Detect which cell encompasses the target text, then output its (x, y) center coordinate. 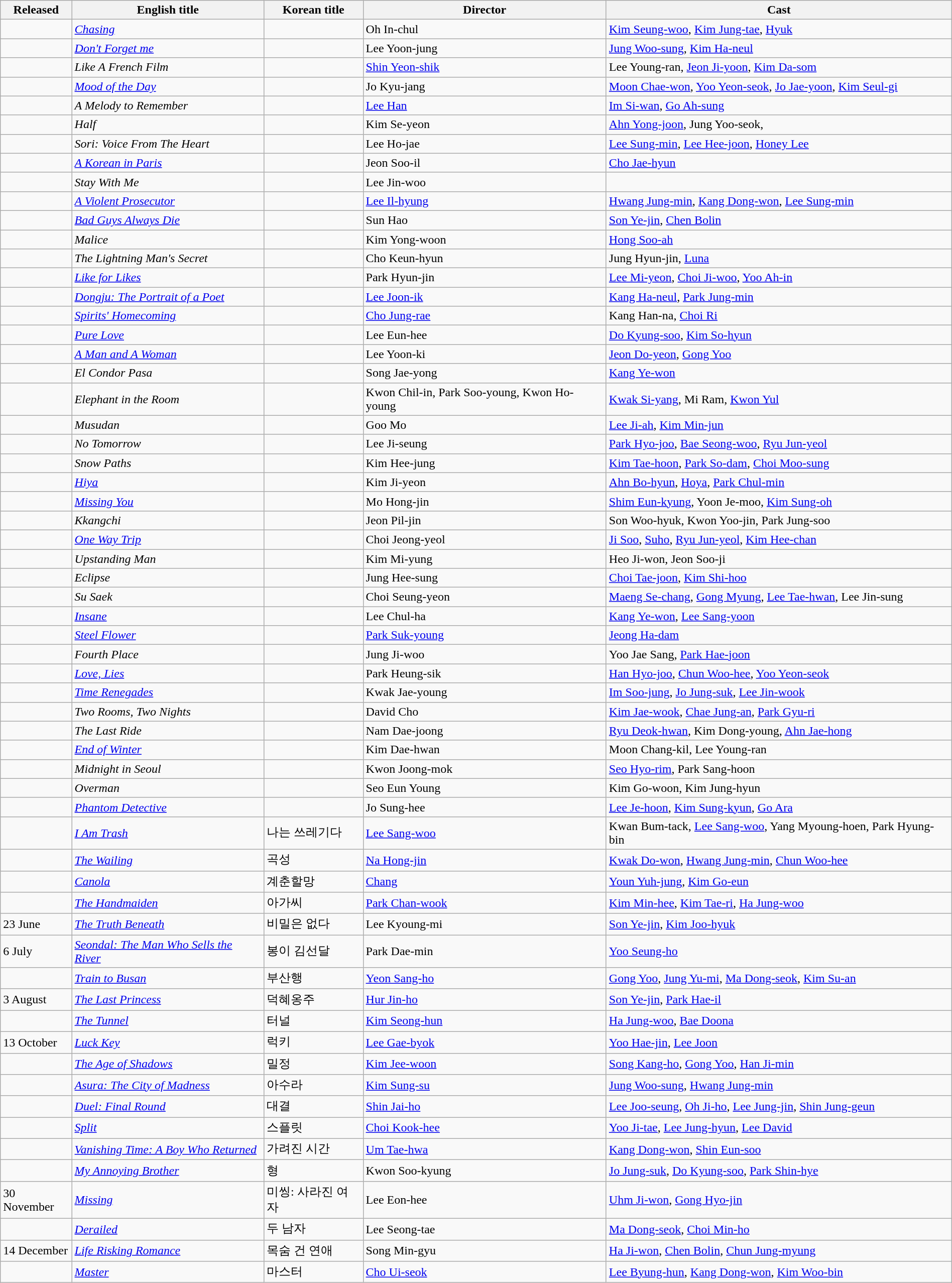
Jo Jung-suk, Do Kyung-soo, Park Shin-hye (779, 1171)
Uhm Ji-won, Gong Hyo-jin (779, 1200)
Hur Jin-ho (485, 999)
Park Chan-wook (485, 903)
Elephant in the Room (168, 399)
Kim Sung-su (485, 1086)
A Man and A Woman (168, 354)
Choi Jeong-yeol (485, 539)
Lee Byung-hun, Kang Dong-won, Kim Woo-bin (779, 1272)
Derailed (168, 1229)
Half (168, 125)
아수라 (314, 1086)
David Cho (485, 712)
Cho Ui-seok (485, 1272)
Missing You (168, 501)
Jung Woo-sung, Kim Ha-neul (779, 48)
Su Saek (168, 597)
Kang Ye-won (779, 373)
Like for Likes (168, 278)
Lee Ho-jae (485, 144)
English title (168, 10)
Son Ye-jin, Park Hae-il (779, 999)
Jeon Pil-jin (485, 520)
Kwak Si-yang, Mi Ram, Kwon Yul (779, 399)
Jung Hee-sung (485, 578)
비밀은 없다 (314, 924)
Mood of the Day (168, 86)
Chang (485, 882)
Snow Paths (168, 463)
미씽: 사라진 여자 (314, 1200)
Shim Eun-kyung, Yoon Je-moo, Kim Sung-oh (779, 501)
A Melody to Remember (168, 105)
Cho Keun-hyun (485, 259)
My Annoying Brother (168, 1171)
Seo Eun Young (485, 788)
Kim Seong-hun (485, 1021)
23 June (36, 924)
Dongju: The Portrait of a Poet (168, 297)
Jo Sung-hee (485, 807)
Train to Busan (168, 978)
Kim Go-woon, Kim Jung-hyun (779, 788)
Director (485, 10)
Song Kang-ho, Gong Yoo, Han Ji-min (779, 1064)
I Am Trash (168, 833)
Kim Tae-hoon, Park So-dam, Choi Moo-sung (779, 463)
Heo Ji-won, Jeon Soo-ji (779, 559)
El Condor Pasa (168, 373)
Missing (168, 1200)
Yoo Hae-jin, Lee Joon (779, 1042)
Lee Sung-min, Lee Hee-joon, Honey Lee (779, 144)
대결 (314, 1107)
Kwak Jae-young (485, 692)
Yoo Ji-tae, Lee Jung-hyun, Lee David (779, 1128)
Lee Eun-hee (485, 335)
밀정 (314, 1064)
Hiya (168, 482)
The Lightning Man's Secret (168, 259)
Son Ye-jin, Chen Bolin (779, 220)
Fourth Place (168, 654)
Kwak Do-won, Hwang Jung-min, Chun Woo-hee (779, 860)
Lee Jin-woo (485, 182)
Jung Ji-woo (485, 654)
Moon Chae-won, Yoo Yeon-seok, Jo Jae-yoon, Kim Seul-gi (779, 86)
Sori: Voice From The Heart (168, 144)
Duel: Final Round (168, 1107)
Mo Hong-jin (485, 501)
Ha Jung-woo, Bae Doona (779, 1021)
Kim Dae-hwan (485, 750)
Lee Yoon-ki (485, 354)
곡성 (314, 860)
The Age of Shadows (168, 1064)
Seondal: The Man Who Sells the River (168, 951)
Time Renegades (168, 692)
13 October (36, 1042)
Na Hong-jin (485, 860)
Im Soo-jung, Jo Jung-suk, Lee Jin-wook (779, 692)
The Last Ride (168, 731)
Life Risking Romance (168, 1250)
Im Si-wan, Go Ah-sung (779, 105)
Eclipse (168, 578)
Spirits' Homecoming (168, 316)
Phantom Detective (168, 807)
목숨 건 연애 (314, 1250)
Maeng Se-chang, Gong Myung, Lee Tae-hwan, Lee Jin-sung (779, 597)
Jo Kyu-jang (485, 86)
Kwan Bum-tack, Lee Sang-woo, Yang Myoung-hoen, Park Hyung-bin (779, 833)
Moon Chang-kil, Lee Young-ran (779, 750)
Shin Yeon-shik (485, 67)
Ahn Yong-joon, Jung Yoo-seok, (779, 125)
부산행 (314, 978)
Nam Dae-joong (485, 731)
Lee Je-hoon, Kim Sung-kyun, Go Ara (779, 807)
Jeon Do-yeon, Gong Yoo (779, 354)
Don't Forget me (168, 48)
Jung Woo-sung, Hwang Jung-min (779, 1086)
Ma Dong-seok, Choi Min-ho (779, 1229)
Park Dae-min (485, 951)
Choi Kook-hee (485, 1128)
Sun Hao (485, 220)
Malice (168, 240)
No Tomorrow (168, 444)
Lee Kyoung-mi (485, 924)
나는 쓰레기다 (314, 833)
Gong Yoo, Jung Yu-mi, Ma Dong-seok, Kim Su-an (779, 978)
터널 (314, 1021)
Upstanding Man (168, 559)
6 July (36, 951)
가려진 시간 (314, 1149)
Do Kyung-soo, Kim So-hyun (779, 335)
The Truth Beneath (168, 924)
Cho Jung-rae (485, 316)
Goo Mo (485, 425)
Kim Seung-woo, Kim Jung-tae, Hyuk (779, 29)
Kwon Joong-mok (485, 769)
Ahn Bo-hyun, Hoya, Park Chul-min (779, 482)
Hwang Jung-min, Kang Dong-won, Lee Sung-min (779, 201)
Kim Yong-woon (485, 240)
Seo Hyo-rim, Park Sang-hoon (779, 769)
Pure Love (168, 335)
Um Tae-hwa (485, 1149)
계춘할망 (314, 882)
Lee Mi-yeon, Choi Ji-woo, Yoo Ah-in (779, 278)
Lee Gae-byok (485, 1042)
Choi Seung-yeon (485, 597)
덕혜옹주 (314, 999)
The Last Princess (168, 999)
Cast (779, 10)
Kwon Chil-in, Park Soo-young, Kwon Ho-young (485, 399)
Master (168, 1272)
Vanishing Time: A Boy Who Returned (168, 1149)
Lee Han (485, 105)
30 November (36, 1200)
Son Woo-hyuk, Kwon Yoo-jin, Park Jung-soo (779, 520)
형 (314, 1171)
Lee Yoon-jung (485, 48)
Ha Ji-won, Chen Bolin, Chun Jung-myung (779, 1250)
Musudan (168, 425)
A Violent Prosecutor (168, 201)
Insane (168, 616)
Midnight in Seoul (168, 769)
Kwon Soo-kyung (485, 1171)
Kang Han-na, Choi Ri (779, 316)
The Handmaiden (168, 903)
Kang Dong-won, Shin Eun-soo (779, 1149)
Jeong Ha-dam (779, 635)
Ji Soo, Suho, Ryu Jun-yeol, Kim Hee-chan (779, 539)
Cho Jae-hyun (779, 163)
Lee Chul-ha (485, 616)
Stay With Me (168, 182)
마스터 (314, 1272)
Song Jae-yong (485, 373)
Kim Jee-woon (485, 1064)
Lee Eon-hee (485, 1200)
럭키 (314, 1042)
Steel Flower (168, 635)
Park Heung-sik (485, 673)
Two Rooms, Two Nights (168, 712)
Park Suk-young (485, 635)
Overman (168, 788)
14 December (36, 1250)
Chasing (168, 29)
Yoo Seung-ho (779, 951)
Park Hyun-jin (485, 278)
The Tunnel (168, 1021)
Shin Jai-ho (485, 1107)
Lee Young-ran, Jeon Ji-yoon, Kim Da-som (779, 67)
Lee Joon-ik (485, 297)
Son Ye-jin, Kim Joo-hyuk (779, 924)
Asura: The City of Madness (168, 1086)
Kang Ha-neul, Park Jung-min (779, 297)
Kkangchi (168, 520)
Canola (168, 882)
The Wailing (168, 860)
Lee Sang-woo (485, 833)
Love, Lies (168, 673)
스플릿 (314, 1128)
Split (168, 1128)
Song Min-gyu (485, 1250)
Lee Ji-ah, Kim Min-jun (779, 425)
Jeon Soo-il (485, 163)
Yoo Jae Sang, Park Hae-joon (779, 654)
두 남자 (314, 1229)
One Way Trip (168, 539)
Kim Se-yeon (485, 125)
Kim Ji-yeon (485, 482)
Bad Guys Always Die (168, 220)
A Korean in Paris (168, 163)
Kang Ye-won, Lee Sang-yoon (779, 616)
End of Winter (168, 750)
봉이 김선달 (314, 951)
Kim Hee-jung (485, 463)
Korean title (314, 10)
Ryu Deok-hwan, Kim Dong-young, Ahn Jae-hong (779, 731)
Kim Mi-yung (485, 559)
Park Hyo-joo, Bae Seong-woo, Ryu Jun-yeol (779, 444)
Yeon Sang-ho (485, 978)
Hong Soo-ah (779, 240)
Youn Yuh-jung, Kim Go-eun (779, 882)
Luck Key (168, 1042)
Lee Ji-seung (485, 444)
Kim Min-hee, Kim Tae-ri, Ha Jung-woo (779, 903)
Like A French Film (168, 67)
Lee Il-hyung (485, 201)
Released (36, 10)
아가씨 (314, 903)
Han Hyo-joo, Chun Woo-hee, Yoo Yeon-seok (779, 673)
Jung Hyun-jin, Luna (779, 259)
Choi Tae-joon, Kim Shi-hoo (779, 578)
Kim Jae-wook, Chae Jung-an, Park Gyu-ri (779, 712)
Oh In-chul (485, 29)
Lee Seong-tae (485, 1229)
Lee Joo-seung, Oh Ji-ho, Lee Jung-jin, Shin Jung-geun (779, 1107)
3 August (36, 999)
